Provide the (X, Y) coordinate of the cell's center where the given text is located.  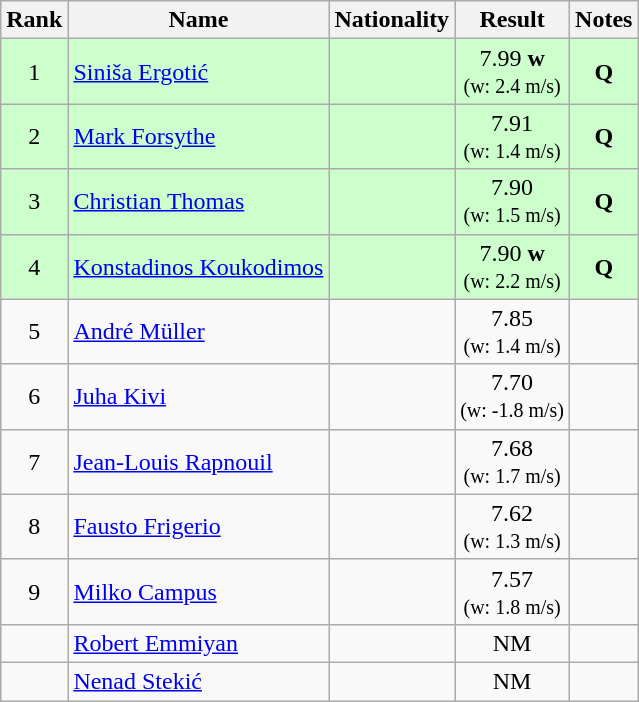
6 (34, 396)
Juha Kivi (198, 396)
1 (34, 72)
Nenad Stekić (198, 681)
Result (512, 20)
Konstadinos Koukodimos (198, 266)
Notes (604, 20)
7.57(w: 1.8 m/s) (512, 592)
Fausto Frigerio (198, 526)
4 (34, 266)
7.99 w(w: 2.4 m/s) (512, 72)
Jean-Louis Rapnouil (198, 462)
3 (34, 202)
Mark Forsythe (198, 136)
Robert Emmiyan (198, 643)
Nationality (392, 20)
2 (34, 136)
Rank (34, 20)
7 (34, 462)
Name (198, 20)
7.68(w: 1.7 m/s) (512, 462)
André Müller (198, 332)
7.91(w: 1.4 m/s) (512, 136)
8 (34, 526)
Milko Campus (198, 592)
9 (34, 592)
7.90(w: 1.5 m/s) (512, 202)
7.70(w: -1.8 m/s) (512, 396)
7.62(w: 1.3 m/s) (512, 526)
Siniša Ergotić (198, 72)
5 (34, 332)
7.85(w: 1.4 m/s) (512, 332)
Christian Thomas (198, 202)
7.90 w(w: 2.2 m/s) (512, 266)
